Output the [X, Y] coordinate of the center of the cell containing the given text.  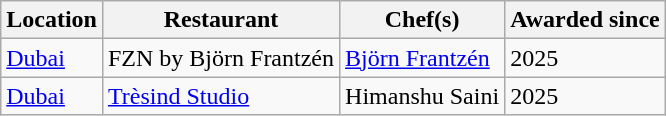
Björn Frantzén [422, 58]
Trèsind Studio [220, 96]
Awarded since [586, 20]
FZN by Björn Frantzén [220, 58]
Himanshu Saini [422, 96]
Restaurant [220, 20]
Chef(s) [422, 20]
Location [52, 20]
